Search for the cell housing the specified text and yield its (x, y) center coordinate. 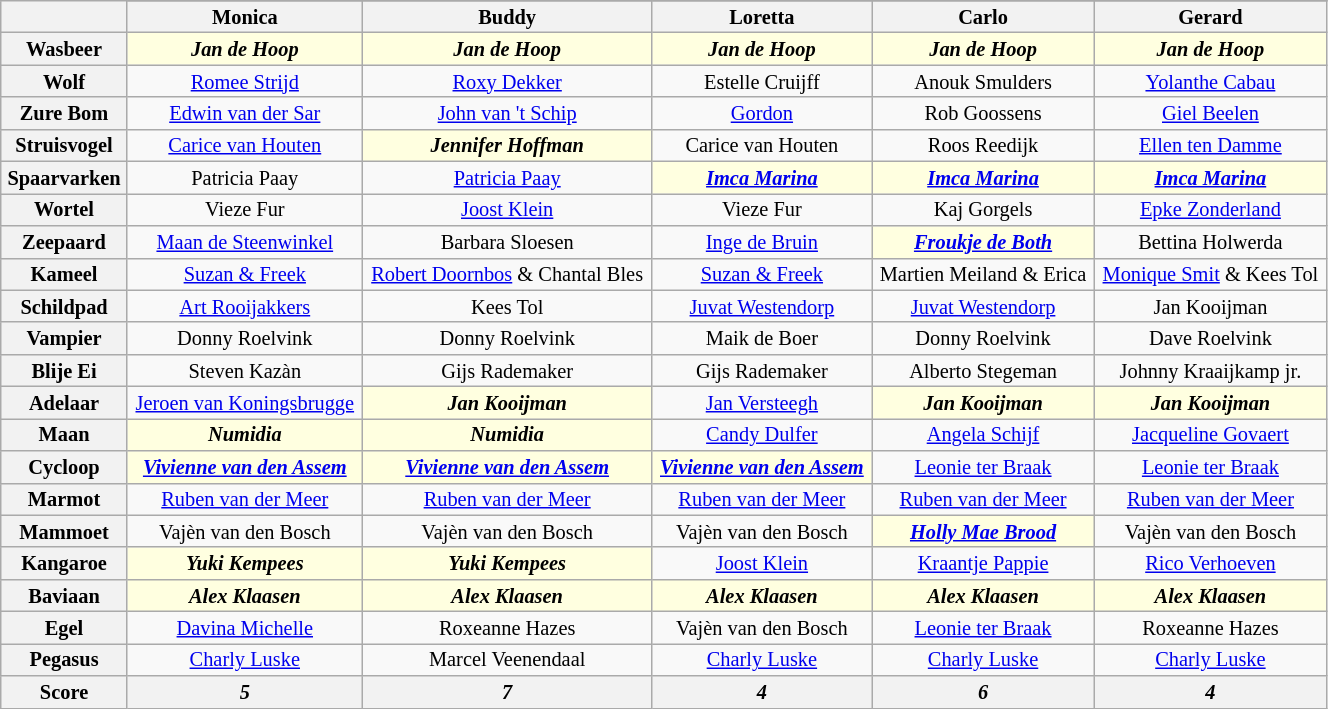
Wasbeer (64, 48)
Carlo (984, 16)
Maan (64, 434)
Spaarvarken (64, 177)
Wortel (64, 209)
Zeepaard (64, 241)
6 (984, 692)
Giel Beelen (1210, 113)
Ellen ten Damme (1210, 145)
Rico Verhoeven (1210, 563)
Davina Michelle (244, 627)
Maan de Steenwinkel (244, 241)
Edwin van der Sar (244, 113)
Baviaan (64, 595)
Egel (64, 627)
Johnny Kraaijkamp jr. (1210, 370)
Estelle Cruijff (762, 81)
Steven Kazàn (244, 370)
Froukje de Both (984, 241)
Cycloop (64, 467)
Struisvogel (64, 145)
Yolanthe Cabau (1210, 81)
Alberto Stegeman (984, 370)
Loretta (762, 16)
Vampier (64, 338)
Candy Dulfer (762, 434)
Jan Versteegh (762, 402)
Adelaar (64, 402)
Romee Strijd (244, 81)
7 (507, 692)
Epke Zonderland (1210, 209)
John van 't Schip (507, 113)
Kangaroe (64, 563)
Mammoet (64, 531)
Gerard (1210, 16)
Schildpad (64, 306)
Jennifer Hoffman (507, 145)
Kees Tol (507, 306)
Roxy Dekker (507, 81)
Kraantje Pappie (984, 563)
Angela Schijf (984, 434)
Bettina Holwerda (1210, 241)
Jacqueline Govaert (1210, 434)
Dave Roelvink (1210, 338)
Buddy (507, 16)
Anouk Smulders (984, 81)
Jeroen van Koningsbrugge (244, 402)
Barbara Sloesen (507, 241)
Rob Goossens (984, 113)
Maik de Boer (762, 338)
Kameel (64, 274)
Blije Ei (64, 370)
Holly Mae Brood (984, 531)
Kaj Gorgels (984, 209)
Marmot (64, 499)
Gordon (762, 113)
Score (64, 692)
Roos Reedijk (984, 145)
Robert Doornbos & Chantal Bles (507, 274)
Marcel Veenendaal (507, 659)
Art Rooijakkers (244, 306)
Martien Meiland & Erica (984, 274)
5 (244, 692)
Monica (244, 16)
Wolf (64, 81)
Inge de Bruin (762, 241)
Zure Bom (64, 113)
Pegasus (64, 659)
Monique Smit & Kees Tol (1210, 274)
